Identify which cell holds the provided text, then report its (x, y) central coordinate. 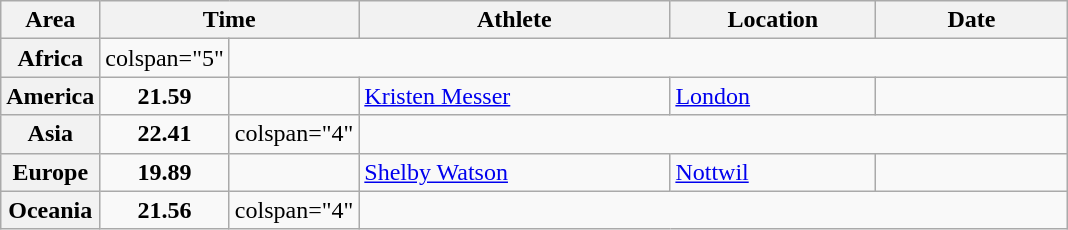
21.59 (165, 96)
America (50, 96)
Europe (50, 172)
Area (50, 20)
Location (773, 20)
colspan="5" (165, 58)
21.56 (165, 210)
Shelby Watson (514, 172)
Date (972, 20)
19.89 (165, 172)
Kristen Messer (514, 96)
22.41 (165, 134)
Oceania (50, 210)
London (773, 96)
Time (230, 20)
Athlete (514, 20)
Nottwil (773, 172)
Asia (50, 134)
Africa (50, 58)
